Identify which cell holds the provided text, then report its [X, Y] central coordinate. 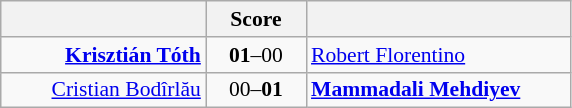
Cristian Bodîrlău [104, 90]
Score [256, 19]
Mammadali Mehdiyev [438, 90]
00–01 [256, 90]
01–00 [256, 55]
Krisztián Tóth [104, 55]
Robert Florentino [438, 55]
